Locate the cell with the specified text and output its (x, y) center coordinate. 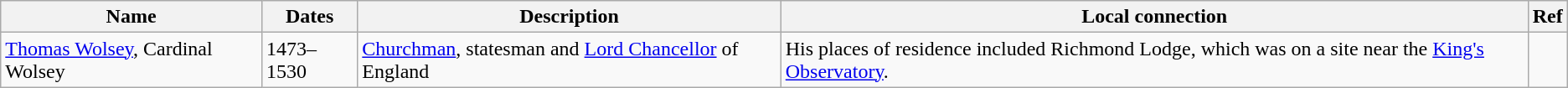
Dates (309, 17)
Description (570, 17)
Churchman, statesman and Lord Chancellor of England (570, 60)
1473–1530 (309, 60)
Local connection (1154, 17)
His places of residence included Richmond Lodge, which was on a site near the King's Observatory. (1154, 60)
Ref (1548, 17)
Thomas Wolsey, Cardinal Wolsey (132, 60)
Name (132, 17)
